Identify which cell holds the provided text, then report its [X, Y] central coordinate. 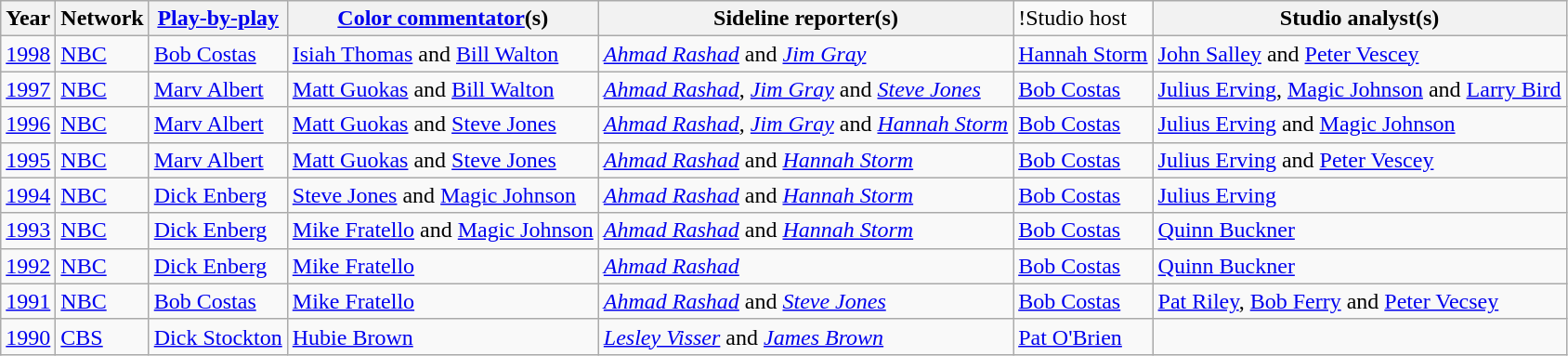
Ahmad Rashad and Steve Jones [805, 301]
Network [102, 19]
Ahmad Rashad and Jim Gray [805, 54]
Pat Riley, Bob Ferry and Peter Vecsey [1360, 301]
Hannah Storm [1083, 54]
1994 [28, 195]
Lesley Visser and James Brown [805, 336]
Mike Fratello and Magic Johnson [442, 231]
Julius Erving, Magic Johnson and Larry Bird [1360, 89]
Pat O'Brien [1083, 336]
Ahmad Rashad [805, 266]
Studio analyst(s) [1360, 19]
Julius Erving and Magic Johnson [1360, 125]
1991 [28, 301]
1997 [28, 89]
Hubie Brown [442, 336]
John Salley and Peter Vescey [1360, 54]
Sideline reporter(s) [805, 19]
1995 [28, 160]
1990 [28, 336]
1993 [28, 231]
1992 [28, 266]
Play-by-play [217, 19]
Julius Erving and Peter Vescey [1360, 160]
Ahmad Rashad, Jim Gray and Hannah Storm [805, 125]
Steve Jones and Magic Johnson [442, 195]
Dick Stockton [217, 336]
Matt Guokas and Bill Walton [442, 89]
1998 [28, 54]
Julius Erving [1360, 195]
Isiah Thomas and Bill Walton [442, 54]
Color commentator(s) [442, 19]
1996 [28, 125]
Ahmad Rashad, Jim Gray and Steve Jones [805, 89]
!Studio host [1083, 19]
CBS [102, 336]
Year [28, 19]
